Scan for the cell matching the given text and deliver its (X, Y) coordinate at center. 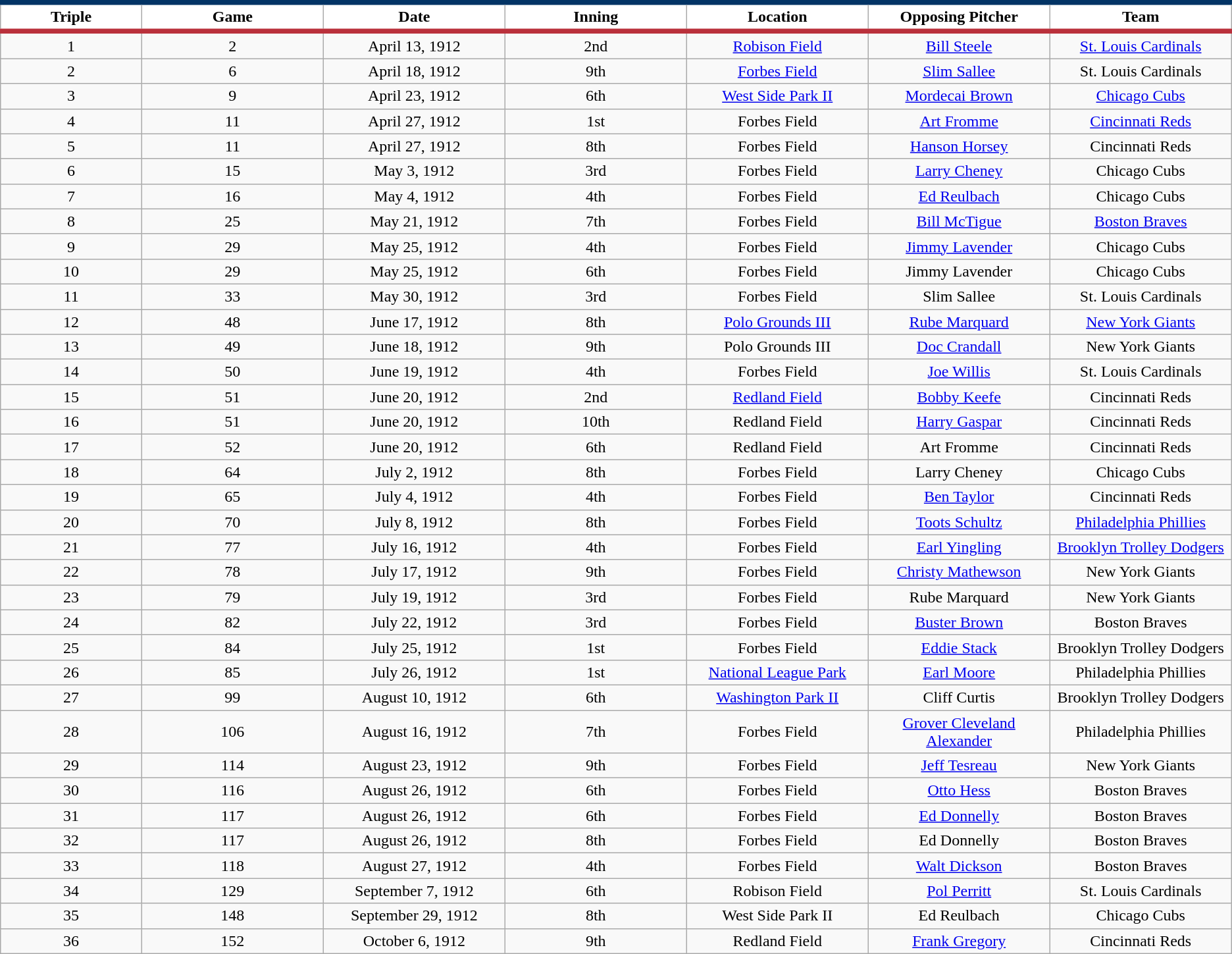
30 (71, 791)
Joe Willis (959, 372)
Cliff Curtis (959, 697)
September 29, 1912 (414, 916)
National League Park (777, 672)
24 (71, 622)
July 16, 1912 (414, 547)
8 (71, 221)
Earl Yingling (959, 547)
October 6, 1912 (414, 941)
49 (232, 347)
106 (232, 731)
June 17, 1912 (414, 322)
Location (777, 17)
32 (71, 841)
12 (71, 322)
Grover Cleveland Alexander (959, 731)
September 7, 1912 (414, 891)
148 (232, 916)
48 (232, 322)
July 2, 1912 (414, 472)
Pol Perritt (959, 891)
July 22, 1912 (414, 622)
Buster Brown (959, 622)
June 18, 1912 (414, 347)
35 (71, 916)
19 (71, 497)
Date (414, 17)
July 25, 1912 (414, 647)
Bill McTigue (959, 221)
Otto Hess (959, 791)
Bill Steele (959, 45)
65 (232, 497)
5 (71, 146)
July 8, 1912 (414, 522)
26 (71, 672)
Mordecai Brown (959, 96)
Christy Mathewson (959, 572)
10 (71, 271)
July 19, 1912 (414, 597)
June 19, 1912 (414, 372)
Triple (71, 17)
May 21, 1912 (414, 221)
Earl Moore (959, 672)
Game (232, 17)
77 (232, 547)
April 13, 1912 (414, 45)
23 (71, 597)
20 (71, 522)
7 (71, 196)
79 (232, 597)
52 (232, 447)
Jeff Tesreau (959, 766)
Washington Park II (777, 697)
17 (71, 447)
14 (71, 372)
28 (71, 731)
78 (232, 572)
3 (71, 96)
Doc Crandall (959, 347)
Hanson Horsey (959, 146)
82 (232, 622)
Frank Gregory (959, 941)
36 (71, 941)
1 (71, 45)
99 (232, 697)
Eddie Stack (959, 647)
13 (71, 347)
118 (232, 866)
July 4, 1912 (414, 497)
May 4, 1912 (414, 196)
27 (71, 697)
18 (71, 472)
August 16, 1912 (414, 731)
4 (71, 121)
31 (71, 816)
July 17, 1912 (414, 572)
85 (232, 672)
April 18, 1912 (414, 71)
129 (232, 891)
August 23, 1912 (414, 766)
152 (232, 941)
21 (71, 547)
Team (1141, 17)
August 27, 1912 (414, 866)
May 30, 1912 (414, 296)
114 (232, 766)
August 10, 1912 (414, 697)
Opposing Pitcher (959, 17)
10th (596, 422)
116 (232, 791)
84 (232, 647)
70 (232, 522)
May 3, 1912 (414, 171)
64 (232, 472)
Ben Taylor (959, 497)
50 (232, 372)
22 (71, 572)
Harry Gaspar (959, 422)
July 26, 1912 (414, 672)
Bobby Keefe (959, 397)
Toots Schultz (959, 522)
April 23, 1912 (414, 96)
34 (71, 891)
Inning (596, 17)
Walt Dickson (959, 866)
